Return the [x, y] coordinate for the center point of the cell that contains the specified text.  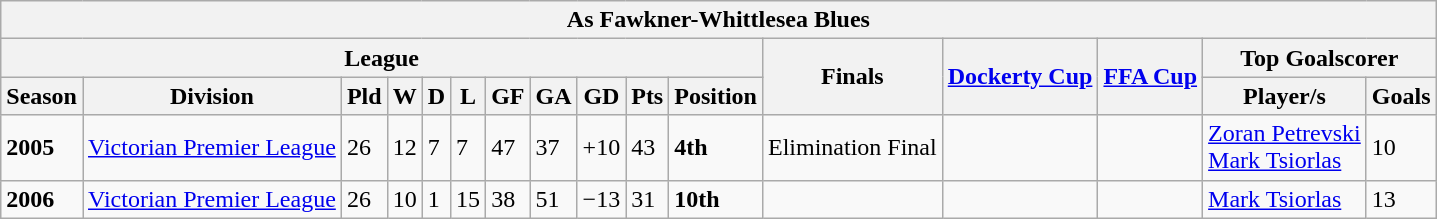
+10 [602, 148]
13 [1401, 199]
Pld [364, 96]
2006 [42, 199]
Division [212, 96]
−13 [602, 199]
Goals [1401, 96]
2005 [42, 148]
FFA Cup [1150, 77]
Dockerty Cup [1020, 77]
10th [716, 199]
Player/s [1285, 96]
15 [468, 199]
Mark Tsiorlas [1285, 199]
12 [404, 148]
Pts [648, 96]
League [382, 58]
Top Goalscorer [1320, 58]
L [468, 96]
51 [554, 199]
38 [508, 199]
37 [554, 148]
Finals [852, 77]
As Fawkner-Whittlesea Blues [718, 20]
Position [716, 96]
43 [648, 148]
GD [602, 96]
Elimination Final [852, 148]
Zoran PetrevskiMark Tsiorlas [1285, 148]
D [436, 96]
4th [716, 148]
W [404, 96]
47 [508, 148]
1 [436, 199]
GF [508, 96]
31 [648, 199]
Season [42, 96]
GA [554, 96]
